Detect which cell encompasses the target text, then output its (X, Y) center coordinate. 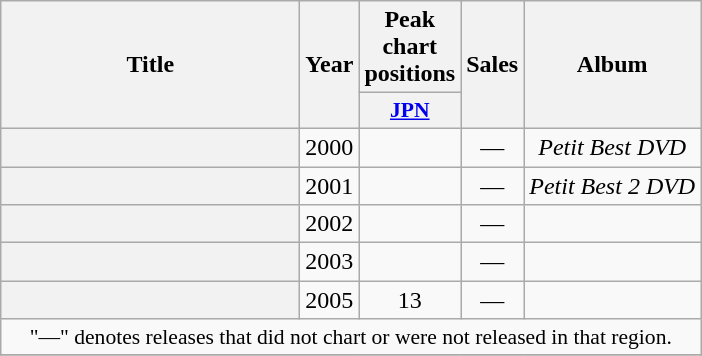
2003 (330, 262)
"—" denotes releases that did not chart or were not released in that region. (351, 337)
2002 (330, 224)
Petit Best 2 DVD (612, 185)
Peak chart positions (410, 47)
2001 (330, 185)
Title (150, 65)
JPN (410, 111)
2000 (330, 147)
2005 (330, 300)
Petit Best DVD (612, 147)
Sales (492, 65)
Year (330, 65)
13 (410, 300)
Album (612, 65)
